Output the (X, Y) coordinate of the center of the cell containing the given text.  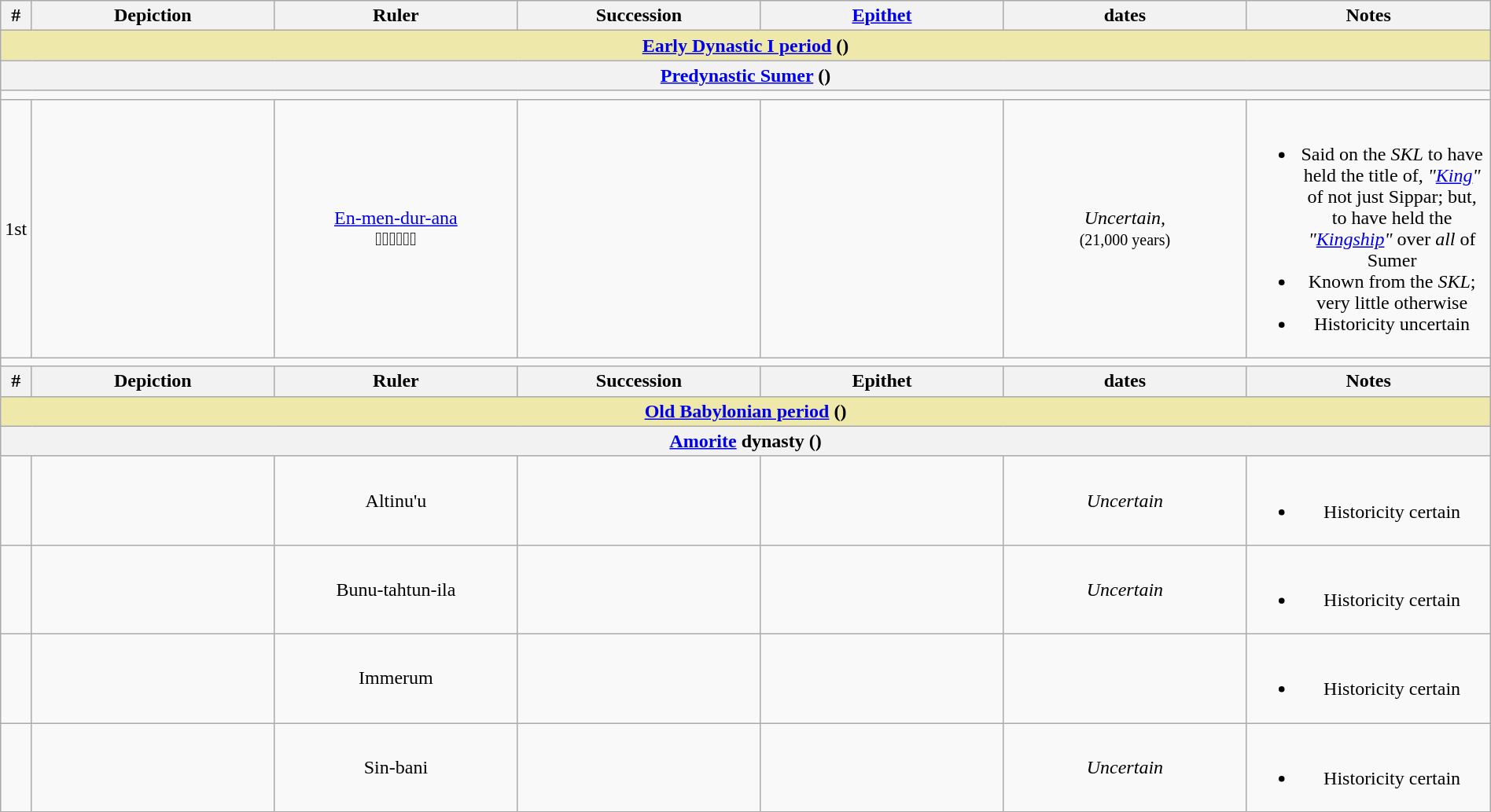
Immerum (396, 678)
Bunu-tahtun-ila (396, 590)
Predynastic Sumer () (745, 75)
Old Babylonian period () (745, 411)
1st (16, 228)
Early Dynastic I period () (745, 46)
Uncertain, (21,000 years) (1125, 228)
Sin-bani (396, 767)
Amorite dynasty () (745, 441)
Altinu'u (396, 500)
En-men-dur-ana𒂗𒉺𒇻𒍣𒀭𒈾 (396, 228)
